Determine the [X, Y] coordinate at the center of the cell enclosing the given text.  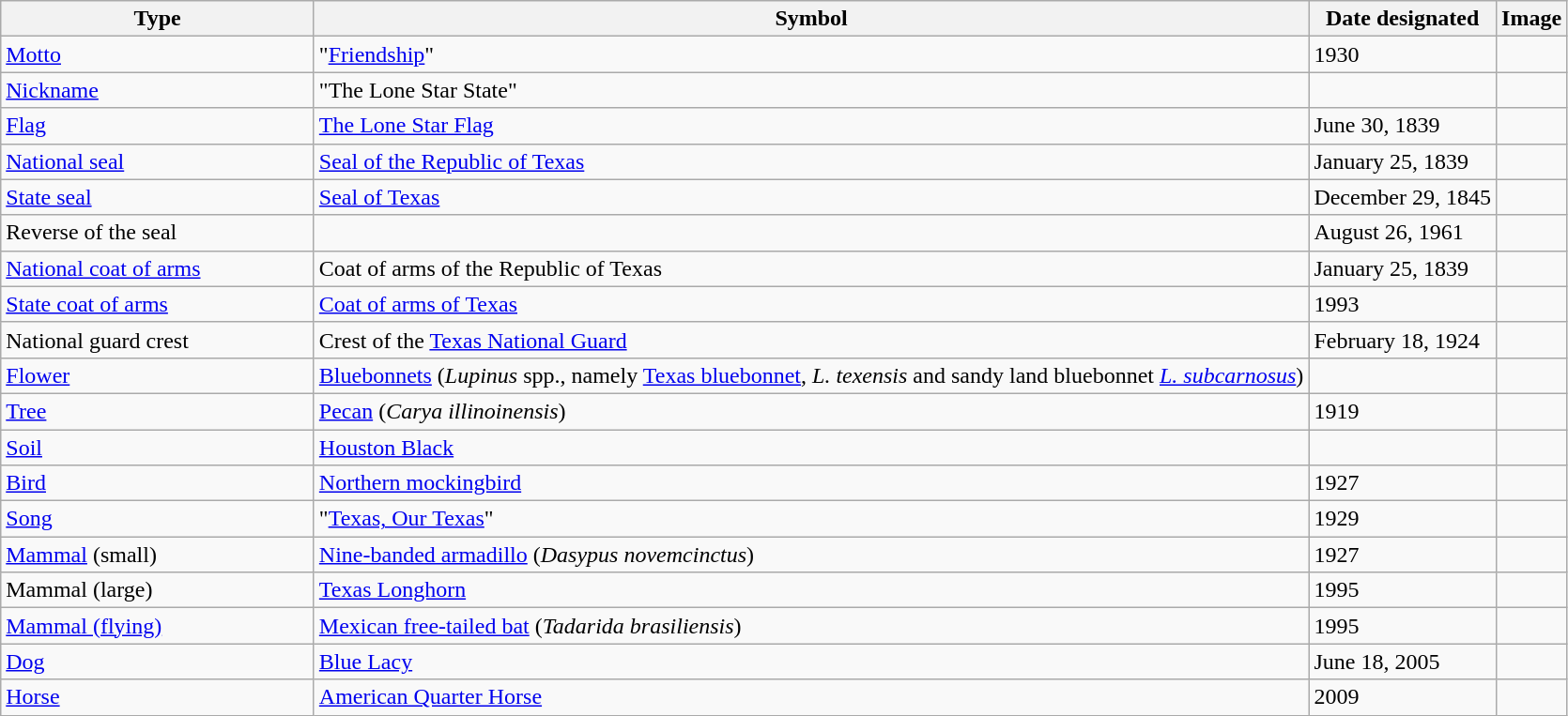
Texas Longhorn [811, 590]
Image [1532, 19]
Date designated [1403, 19]
1930 [1403, 54]
State coat of arms [158, 304]
Bird [158, 483]
Mammal (flying) [158, 626]
Northern mockingbird [811, 483]
June 30, 1839 [1403, 126]
National seal [158, 161]
"Friendship" [811, 54]
Bluebonnets (Lupinus spp., namely Texas bluebonnet, L. texensis and sandy land bluebonnet L. subcarnosus) [811, 375]
Motto [158, 54]
August 26, 1961 [1403, 233]
Horse [158, 697]
Song [158, 519]
Crest of the Texas National Guard [811, 340]
Reverse of the seal [158, 233]
1919 [1403, 411]
Seal of the Republic of Texas [811, 161]
Type [158, 19]
Tree [158, 411]
December 29, 1845 [1403, 197]
June 18, 2005 [1403, 662]
Coat of arms of Texas [811, 304]
Mammal (large) [158, 590]
Symbol [811, 19]
Seal of Texas [811, 197]
Nine-banded armadillo (Dasypus novemcinctus) [811, 555]
1993 [1403, 304]
February 18, 1924 [1403, 340]
The Lone Star Flag [811, 126]
State seal [158, 197]
Coat of arms of the Republic of Texas [811, 268]
Flower [158, 375]
Dog [158, 662]
"Texas, Our Texas" [811, 519]
Flag [158, 126]
Blue Lacy [811, 662]
2009 [1403, 697]
American Quarter Horse [811, 697]
National coat of arms [158, 268]
"The Lone Star State" [811, 90]
Soil [158, 448]
1929 [1403, 519]
Houston Black [811, 448]
Mexican free-tailed bat (Tadarida brasiliensis) [811, 626]
Nickname [158, 90]
Mammal (small) [158, 555]
National guard crest [158, 340]
Pecan (Carya illinoinensis) [811, 411]
